For the text-containing cell, return its midpoint in (x, y) coordinate format. 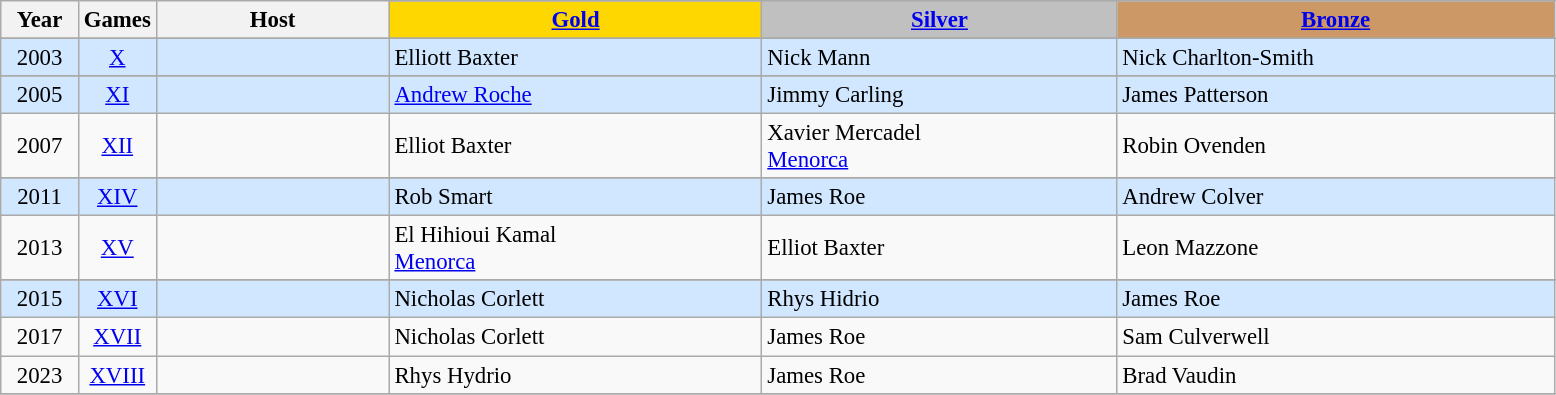
Robin Ovenden (1336, 146)
Rhys Hydrio (576, 375)
Rhys Hidrio (940, 299)
XIV (117, 197)
XVIII (117, 375)
Gold (576, 20)
XI (117, 95)
Year (40, 20)
2011 (40, 197)
Games (117, 20)
XV (117, 248)
Host (272, 20)
Sam Culverwell (1336, 337)
2015 (40, 299)
Nick Charlton-Smith (1336, 58)
Elliott Baxter (576, 58)
Andrew Colver (1336, 197)
2007 (40, 146)
Rob Smart (576, 197)
2003 (40, 58)
X (117, 58)
XVI (117, 299)
Brad Vaudin (1336, 375)
Xavier Mercadel Menorca (940, 146)
XII (117, 146)
Silver (940, 20)
Bronze (1336, 20)
El Hihioui Kamal Menorca (576, 248)
2023 (40, 375)
XVII (117, 337)
2005 (40, 95)
James Patterson (1336, 95)
2017 (40, 337)
Nick Mann (940, 58)
Andrew Roche (576, 95)
Jimmy Carling (940, 95)
Leon Mazzone (1336, 248)
2013 (40, 248)
